Determine the (X, Y) coordinate at the center of the cell enclosing the given text.  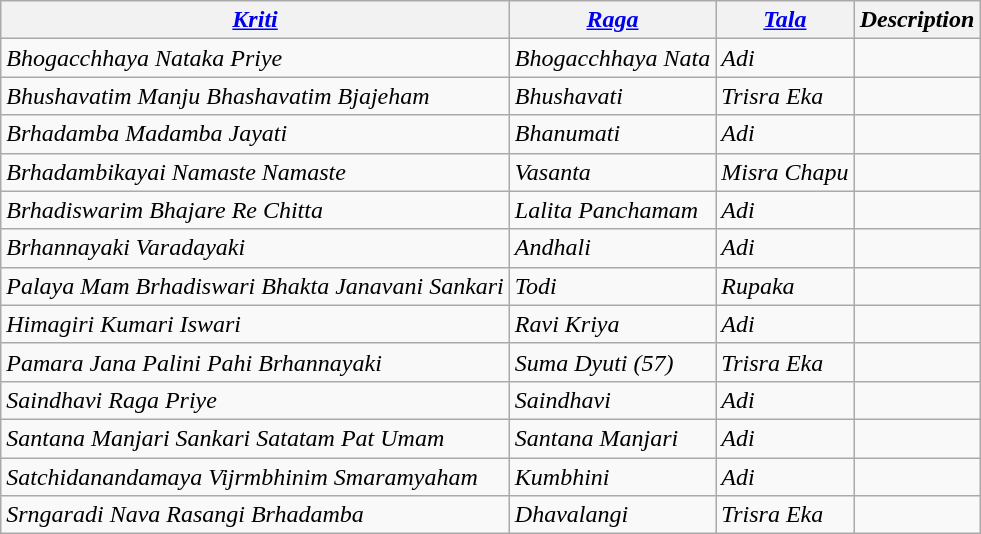
Tala (785, 20)
Bhushavatim Manju Bhashavatim Bjajeham (256, 96)
Brhadamba Madamba Jayati (256, 134)
Palaya Mam Brhadiswari Bhakta Janavani Sankari (256, 286)
Description (917, 20)
Satchidanandamaya Vijrmbhinim Smaramyaham (256, 477)
Pamara Jana Palini Pahi Brhannayaki (256, 362)
Saindhavi Raga Priye (256, 400)
Ravi Kriya (612, 324)
Rupaka (785, 286)
Vasanta (612, 172)
Suma Dyuti (57) (612, 362)
Brhadiswarim Bhajare Re Chitta (256, 210)
Misra Chapu (785, 172)
Bhushavati (612, 96)
Brhadambikayai Namaste Namaste (256, 172)
Kumbhini (612, 477)
Dhavalangi (612, 515)
Andhali (612, 248)
Himagiri Kumari Iswari (256, 324)
Raga (612, 20)
Bhanumati (612, 134)
Bhogacchhaya Nata (612, 58)
Santana Manjari (612, 438)
Bhogacchhaya Nataka Priye (256, 58)
Todi (612, 286)
Srngaradi Nava Rasangi Brhadamba (256, 515)
Santana Manjari Sankari Satatam Pat Umam (256, 438)
Brhannayaki Varadayaki (256, 248)
Kriti (256, 20)
Lalita Panchamam (612, 210)
Saindhavi (612, 400)
